Pinpoint the cell where the given text exists, returning its [X, Y] midpoint coordinate. 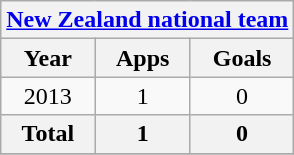
Year [48, 58]
2013 [48, 96]
New Zealand national team [148, 20]
Apps [142, 58]
Total [48, 134]
Goals [242, 58]
